From the cell containing the given text, extract its center point as [X, Y] coordinate. 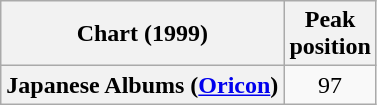
Peakposition [330, 34]
Japanese Albums (Oricon) [142, 85]
Chart (1999) [142, 34]
97 [330, 85]
